Capture the cell that displays the provided text and extract its (X, Y) central coordinate. 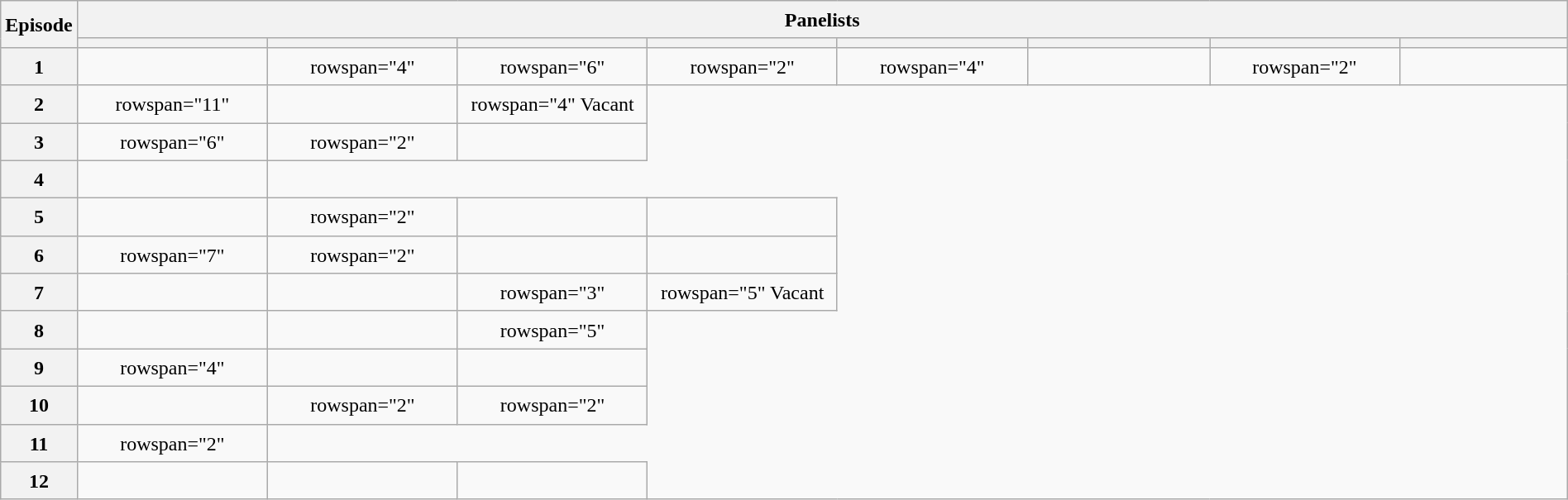
rowspan="4" Vacant (552, 104)
rowspan="5" Vacant (743, 293)
rowspan="5" (552, 330)
Episode (39, 25)
10 (39, 405)
8 (39, 330)
1 (39, 66)
rowspan="11" (172, 104)
rowspan="3" (552, 293)
11 (39, 443)
Panelists (822, 20)
9 (39, 368)
rowspan="7" (172, 255)
2 (39, 104)
3 (39, 141)
6 (39, 255)
7 (39, 293)
12 (39, 481)
4 (39, 179)
5 (39, 217)
